Locate the cell with the specified text and output its (x, y) center coordinate. 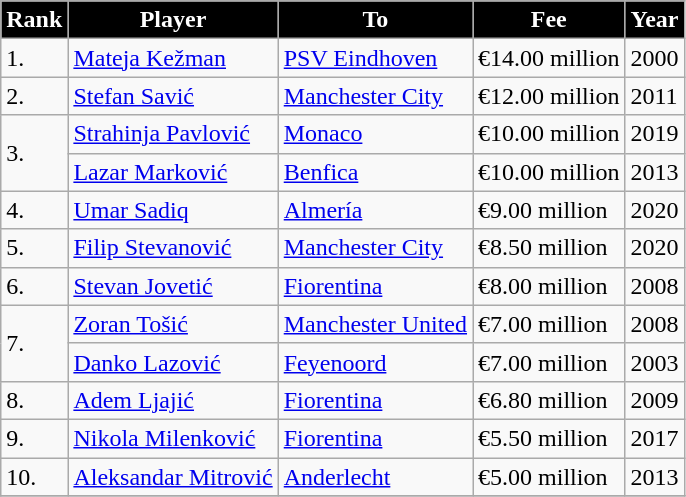
2000 (654, 58)
1. (34, 58)
€6.80 million (549, 400)
Zoran Tošić (173, 324)
Umar Sadiq (173, 210)
Strahinja Pavlović (173, 134)
Lazar Marković (173, 172)
5. (34, 248)
2011 (654, 96)
2003 (654, 362)
Feyenoord (375, 362)
2009 (654, 400)
Adem Ljajić (173, 400)
Rank (34, 20)
€5.50 million (549, 438)
6. (34, 286)
Anderlecht (375, 477)
Stevan Jovetić (173, 286)
PSV Eindhoven (375, 58)
2. (34, 96)
Fee (549, 20)
7. (34, 343)
8. (34, 400)
Mateja Kežman (173, 58)
€5.00 million (549, 477)
Player (173, 20)
Benfica (375, 172)
Year (654, 20)
€8.50 million (549, 248)
Stefan Savić (173, 96)
Manchester United (375, 324)
€12.00 million (549, 96)
Monaco (375, 134)
€9.00 million (549, 210)
€14.00 million (549, 58)
Almería (375, 210)
9. (34, 438)
€8.00 million (549, 286)
3. (34, 153)
2019 (654, 134)
Aleksandar Mitrović (173, 477)
10. (34, 477)
Danko Lazović (173, 362)
2017 (654, 438)
4. (34, 210)
To (375, 20)
Nikola Milenković (173, 438)
Filip Stevanović (173, 248)
